Provide the [x, y] coordinate of the cell's center where the given text is located.  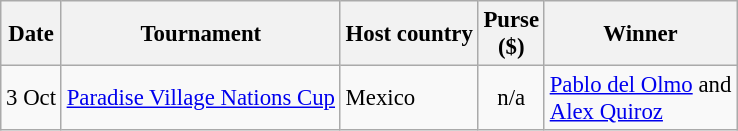
Winner [640, 34]
Mexico [409, 98]
Purse($) [511, 34]
Tournament [200, 34]
Pablo del Olmo and Alex Quiroz [640, 98]
Paradise Village Nations Cup [200, 98]
Host country [409, 34]
3 Oct [32, 98]
n/a [511, 98]
Date [32, 34]
